For the text-containing cell, return its midpoint in (X, Y) coordinate format. 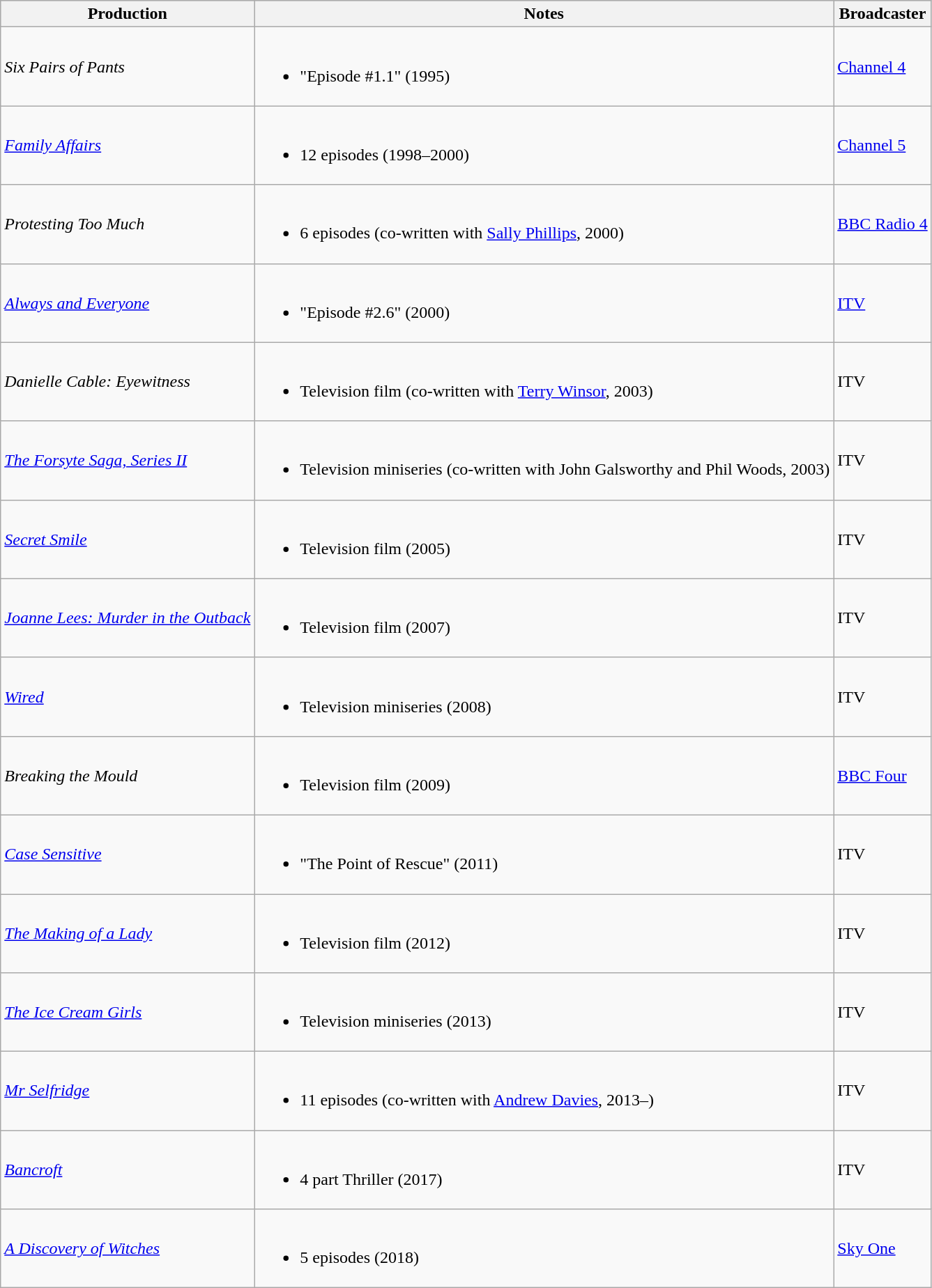
Protesting Too Much (128, 224)
Television film (2007) (544, 618)
The Forsyte Saga, Series II (128, 460)
Television miniseries (co-written with John Galsworthy and Phil Woods, 2003) (544, 460)
Joanne Lees: Murder in the Outback (128, 618)
Notes (544, 14)
Production (128, 14)
Always and Everyone (128, 302)
The Ice Cream Girls (128, 1012)
Broadcaster (883, 14)
BBC Four (883, 775)
Secret Smile (128, 539)
BBC Radio 4 (883, 224)
Television film (2012) (544, 933)
4 part Thriller (2017) (544, 1170)
Danielle Cable: Eyewitness (128, 382)
Sky One (883, 1249)
Television film (2005) (544, 539)
Case Sensitive (128, 854)
11 episodes (co-written with Andrew Davies, 2013–) (544, 1091)
Breaking the Mould (128, 775)
Television miniseries (2013) (544, 1012)
"Episode #1.1" (1995) (544, 67)
Channel 5 (883, 145)
A Discovery of Witches (128, 1249)
6 episodes (co-written with Sally Phillips, 2000) (544, 224)
"The Point of Rescue" (2011) (544, 854)
Television miniseries (2008) (544, 697)
Bancroft (128, 1170)
Family Affairs (128, 145)
Television film (co-written with Terry Winsor, 2003) (544, 382)
Channel 4 (883, 67)
Mr Selfridge (128, 1091)
The Making of a Lady (128, 933)
Six Pairs of Pants (128, 67)
Television film (2009) (544, 775)
5 episodes (2018) (544, 1249)
12 episodes (1998–2000) (544, 145)
Wired (128, 697)
"Episode #2.6" (2000) (544, 302)
